Find where the given text appears and provide that cell's center as (X, Y) coordinate. 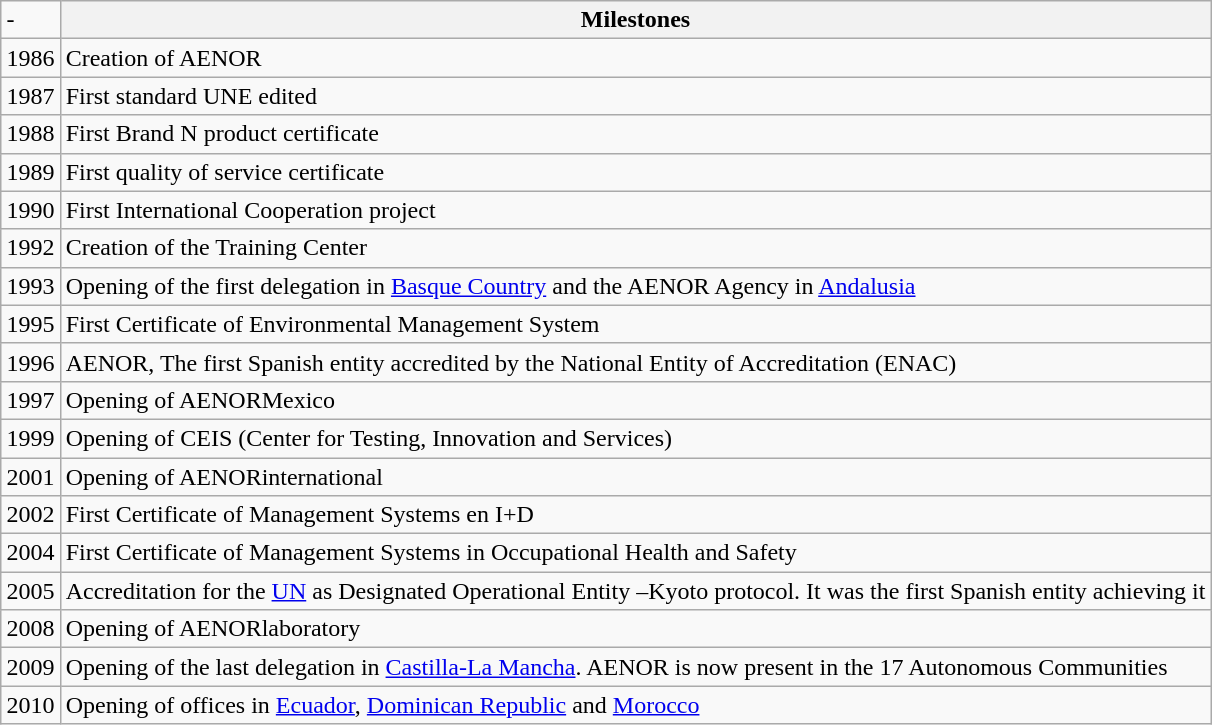
First Certificate of Management Systems en I+D (636, 515)
AENOR, The first Spanish entity accredited by the National Entity of Accreditation (ENAC) (636, 362)
First International Cooperation project (636, 210)
Creation of the Training Center (636, 248)
Opening of CEIS (Center for Testing, Innovation and Services) (636, 438)
1995 (30, 324)
First Brand N product certificate (636, 134)
First quality of service certificate (636, 172)
First standard UNE edited (636, 96)
1990 (30, 210)
Opening of AENORinternational (636, 477)
1987 (30, 96)
2002 (30, 515)
1988 (30, 134)
2010 (30, 705)
2004 (30, 553)
Opening of the first delegation in Basque Country and the AENOR Agency in Andalusia (636, 286)
First Certificate of Management Systems in Occupational Health and Safety (636, 553)
1999 (30, 438)
2009 (30, 667)
1997 (30, 400)
Opening of AENORMexico (636, 400)
Opening of AENORlaboratory (636, 629)
2005 (30, 591)
1996 (30, 362)
Opening of offices in Ecuador, Dominican Republic and Morocco (636, 705)
1992 (30, 248)
1986 (30, 58)
First Certificate of Environmental Management System (636, 324)
Milestones (636, 20)
1993 (30, 286)
Opening of the last delegation in Castilla-La Mancha. AENOR is now present in the 17 Autonomous Communities (636, 667)
1989 (30, 172)
Creation of AENOR (636, 58)
2001 (30, 477)
Accreditation for the UN as Designated Operational Entity –Kyoto protocol. It was the first Spanish entity achieving it (636, 591)
- (30, 20)
2008 (30, 629)
